Scan for the cell matching the given text and deliver its (X, Y) coordinate at center. 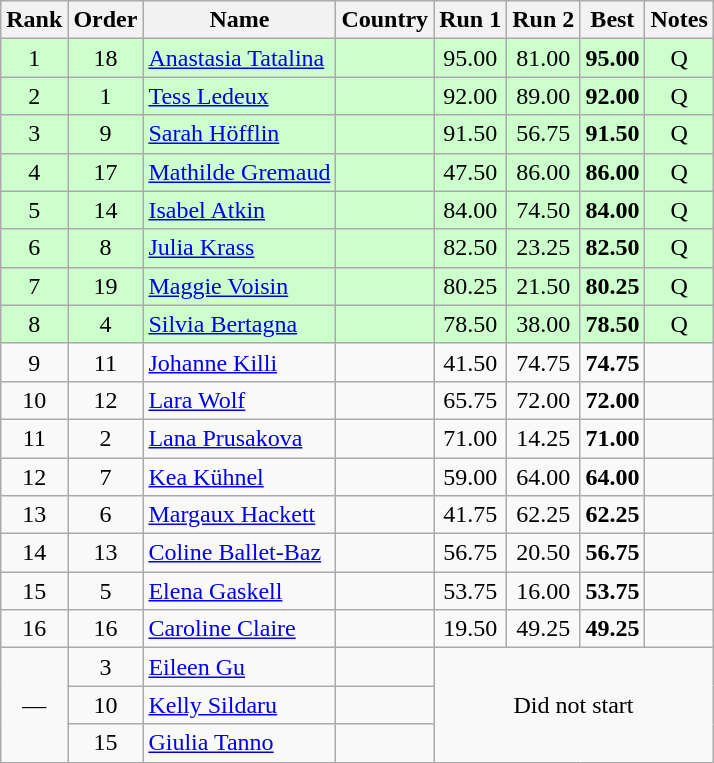
Eileen Gu (240, 667)
Best (612, 20)
Kea Kühnel (240, 477)
Did not start (574, 705)
Johanne Killi (240, 362)
Maggie Voisin (240, 286)
Coline Ballet-Baz (240, 553)
20.50 (544, 553)
Country (385, 20)
Elena Gaskell (240, 591)
Mathilde Gremaud (240, 172)
Lana Prusakova (240, 438)
81.00 (544, 58)
Isabel Atkin (240, 210)
Giulia Tanno (240, 743)
Notes (679, 20)
Silvia Bertagna (240, 324)
18 (106, 58)
Order (106, 20)
41.50 (470, 362)
16.00 (544, 591)
38.00 (544, 324)
47.50 (470, 172)
74.50 (544, 210)
Kelly Sildaru (240, 705)
Run 1 (470, 20)
Anastasia Tatalina (240, 58)
17 (106, 172)
41.75 (470, 515)
14.25 (544, 438)
Margaux Hackett (240, 515)
Tess Ledeux (240, 96)
Run 2 (544, 20)
23.25 (544, 248)
Name (240, 20)
59.00 (470, 477)
Rank (34, 20)
89.00 (544, 96)
Caroline Claire (240, 629)
19 (106, 286)
Lara Wolf (240, 400)
21.50 (544, 286)
Julia Krass (240, 248)
Sarah Höfflin (240, 134)
19.50 (470, 629)
65.75 (470, 400)
— (34, 705)
